Extract the (x, y) coordinate from the center of the cell holding the provided text.  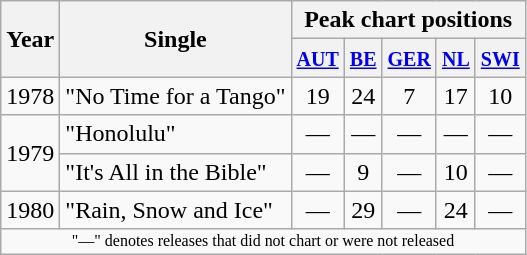
SWI (500, 58)
1979 (30, 153)
"—" denotes releases that did not chart or were not released (263, 241)
1978 (30, 96)
1980 (30, 210)
19 (318, 96)
7 (409, 96)
NL (456, 58)
"Rain, Snow and Ice" (176, 210)
Year (30, 39)
9 (363, 172)
"Honolulu" (176, 134)
GER (409, 58)
BE (363, 58)
Single (176, 39)
AUT (318, 58)
"No Time for a Tango" (176, 96)
Peak chart positions (408, 20)
"It's All in the Bible" (176, 172)
29 (363, 210)
17 (456, 96)
